For the text-containing cell, return its midpoint in (x, y) coordinate format. 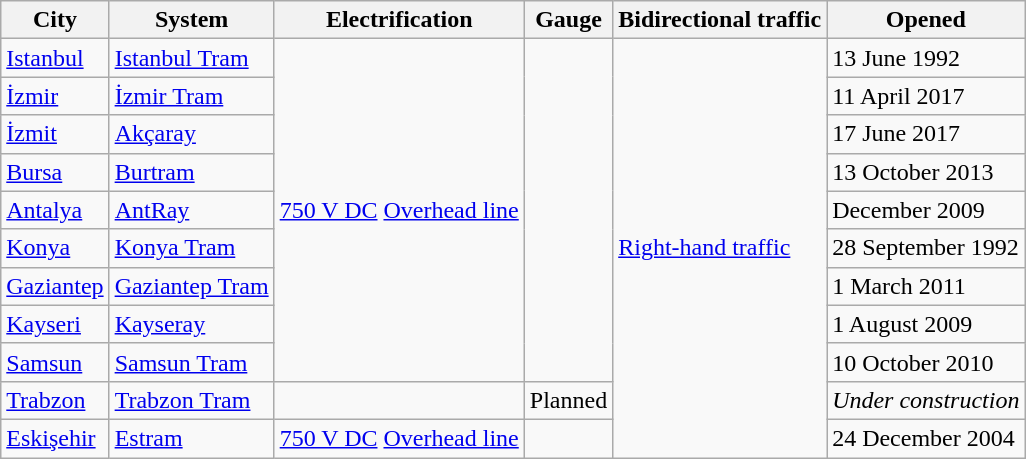
Trabzon Tram (192, 400)
Burtram (192, 172)
Gaziantep (55, 286)
Samsun (55, 362)
December 2009 (926, 210)
Istanbul Tram (192, 58)
İzmir Tram (192, 96)
Trabzon (55, 400)
Gauge (568, 20)
13 October 2013 (926, 172)
11 April 2017 (926, 96)
Opened (926, 20)
Bursa (55, 172)
1 August 2009 (926, 324)
24 December 2004 (926, 438)
System (192, 20)
Estram (192, 438)
Under construction (926, 400)
Kayseri (55, 324)
Antalya (55, 210)
Bidirectional traffic (720, 20)
Right-hand traffic (720, 248)
1 March 2011 (926, 286)
17 June 2017 (926, 134)
Kayseray (192, 324)
28 September 1992 (926, 248)
City (55, 20)
Samsun Tram (192, 362)
İzmit (55, 134)
Konya (55, 248)
10 October 2010 (926, 362)
İzmir (55, 96)
AntRay (192, 210)
Konya Tram (192, 248)
Gaziantep Tram (192, 286)
Eskişehir (55, 438)
Electrification (399, 20)
13 June 1992 (926, 58)
Planned (568, 400)
Akçaray (192, 134)
Istanbul (55, 58)
